Search for the cell housing the specified text and yield its (X, Y) center coordinate. 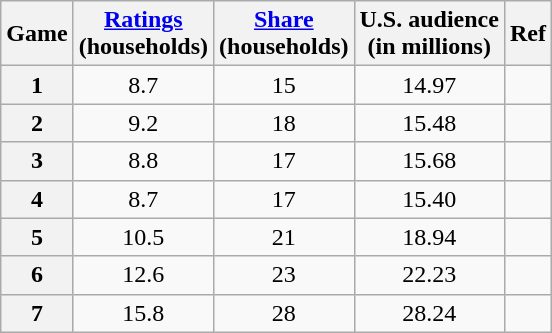
28 (284, 313)
1 (37, 85)
15.48 (429, 123)
28.24 (429, 313)
2 (37, 123)
6 (37, 275)
5 (37, 237)
15.40 (429, 199)
Ratings(households) (143, 34)
22.23 (429, 275)
23 (284, 275)
7 (37, 313)
14.97 (429, 85)
Share(households) (284, 34)
Ref (528, 34)
10.5 (143, 237)
12.6 (143, 275)
8.8 (143, 161)
9.2 (143, 123)
15.68 (429, 161)
U.S. audience(in millions) (429, 34)
15 (284, 85)
Game (37, 34)
3 (37, 161)
15.8 (143, 313)
21 (284, 237)
4 (37, 199)
18 (284, 123)
18.94 (429, 237)
